Return the [x, y] coordinate for the center point of the cell that contains the specified text.  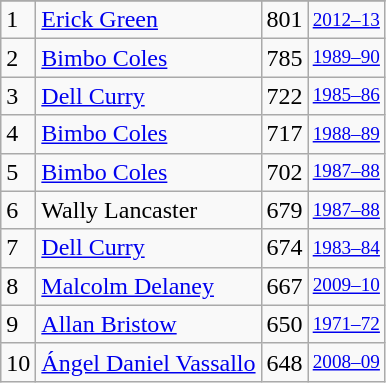
Wally Lancaster [148, 210]
801 [284, 20]
2012–13 [346, 20]
7 [18, 248]
1 [18, 20]
679 [284, 210]
1985–86 [346, 96]
2 [18, 58]
10 [18, 362]
Allan Bristow [148, 324]
722 [284, 96]
Ángel Daniel Vassallo [148, 362]
5 [18, 172]
674 [284, 248]
3 [18, 96]
650 [284, 324]
8 [18, 286]
667 [284, 286]
1983–84 [346, 248]
1989–90 [346, 58]
1971–72 [346, 324]
9 [18, 324]
6 [18, 210]
1988–89 [346, 134]
785 [284, 58]
4 [18, 134]
Erick Green [148, 20]
702 [284, 172]
717 [284, 134]
648 [284, 362]
2008–09 [346, 362]
2009–10 [346, 286]
Malcolm Delaney [148, 286]
